Capture the cell that displays the provided text and extract its (X, Y) central coordinate. 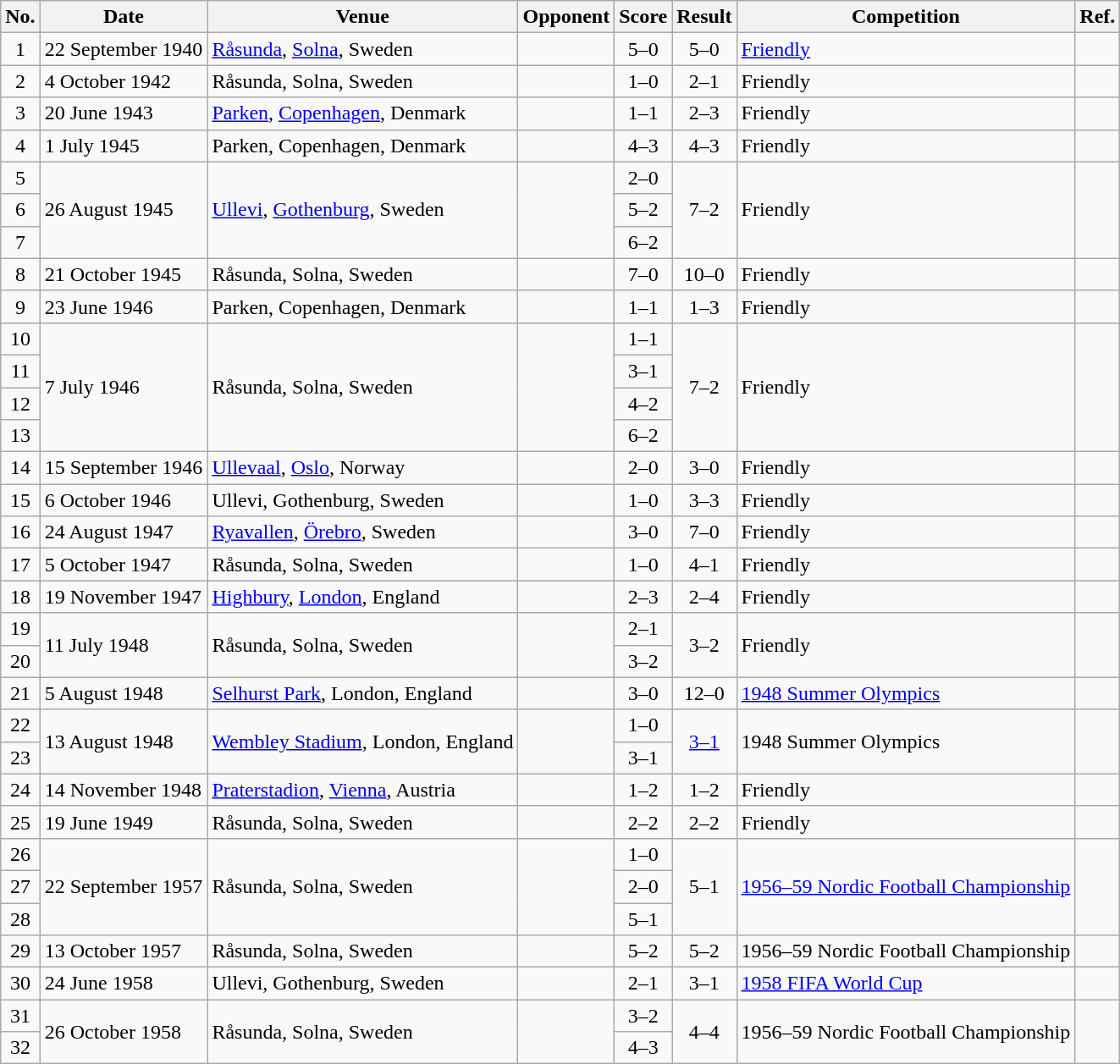
3 (20, 113)
26 August 1945 (124, 210)
6 October 1946 (124, 500)
4–4 (704, 1032)
5 August 1948 (124, 693)
4 October 1942 (124, 81)
10–0 (704, 274)
1 (20, 49)
4–1 (704, 565)
24 August 1947 (124, 532)
24 June 1958 (124, 984)
Praterstadion, Vienna, Austria (362, 790)
14 (20, 468)
Ullevaal, Oslo, Norway (362, 468)
1 July 1945 (124, 146)
16 (20, 532)
23 (20, 758)
23 June 1946 (124, 306)
21 (20, 693)
31 (20, 1016)
15 September 1946 (124, 468)
12 (20, 404)
20 June 1943 (124, 113)
13 (20, 436)
1–3 (704, 306)
15 (20, 500)
2–4 (704, 597)
3–3 (704, 500)
22 (20, 725)
14 November 1948 (124, 790)
13 October 1957 (124, 951)
1958 FIFA World Cup (906, 984)
27 (20, 886)
4 (20, 146)
19 (20, 629)
11 (20, 371)
19 November 1947 (124, 597)
22 September 1940 (124, 49)
26 October 1958 (124, 1032)
24 (20, 790)
18 (20, 597)
Opponent (566, 17)
9 (20, 306)
4–2 (643, 404)
19 June 1949 (124, 822)
Highbury, London, England (362, 597)
Venue (362, 17)
10 (20, 339)
Result (704, 17)
7 (20, 242)
30 (20, 984)
29 (20, 951)
7 July 1946 (124, 387)
Wembley Stadium, London, England (362, 741)
Selhurst Park, London, England (362, 693)
28 (20, 918)
Ryavallen, Örebro, Sweden (362, 532)
No. (20, 17)
2 (20, 81)
25 (20, 822)
6 (20, 210)
22 September 1957 (124, 886)
Date (124, 17)
13 August 1948 (124, 741)
8 (20, 274)
Score (643, 17)
Competition (906, 17)
32 (20, 1048)
26 (20, 854)
5 October 1947 (124, 565)
11 July 1948 (124, 645)
21 October 1945 (124, 274)
12–0 (704, 693)
20 (20, 661)
5 (20, 178)
17 (20, 565)
Ref. (1097, 17)
